Return the [x, y] coordinate for the center point of the cell that contains the specified text.  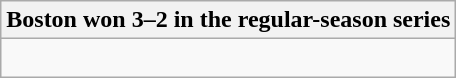
Boston won 3–2 in the regular-season series [228, 20]
